Extract the [x, y] coordinate from the center of the cell holding the provided text.  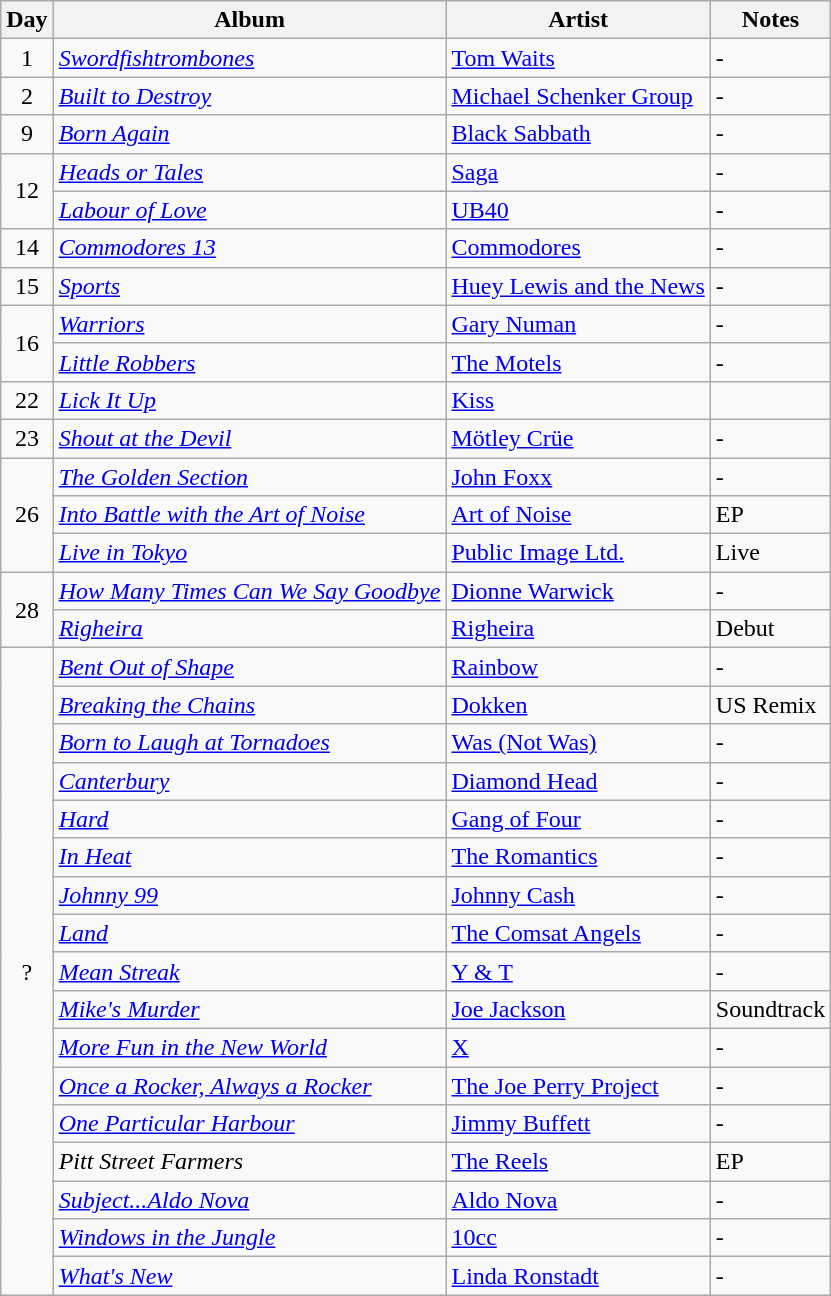
12 [27, 191]
Into Battle with the Art of Noise [250, 515]
The Joe Perry Project [578, 1085]
More Fun in the New World [250, 1047]
Windows in the Jungle [250, 1238]
Notes [770, 20]
In Heat [250, 857]
Michael Schenker Group [578, 96]
Y & T [578, 971]
16 [27, 343]
Mötley Crüe [578, 438]
15 [27, 286]
Live [770, 553]
Commodores [578, 248]
US Remix [770, 705]
Built to Destroy [250, 96]
The Motels [578, 362]
Shout at the Devil [250, 438]
Debut [770, 629]
Johnny Cash [578, 895]
UB40 [578, 210]
10cc [578, 1238]
14 [27, 248]
The Reels [578, 1162]
John Foxx [578, 477]
Joe Jackson [578, 1009]
Labour of Love [250, 210]
What's New [250, 1276]
Aldo Nova [578, 1200]
Mike's Murder [250, 1009]
The Comsat Angels [578, 933]
Tom Waits [578, 58]
Johnny 99 [250, 895]
Dionne Warwick [578, 591]
X [578, 1047]
Heads or Tales [250, 172]
22 [27, 400]
Gang of Four [578, 819]
Jimmy Buffett [578, 1124]
? [27, 972]
Land [250, 933]
1 [27, 58]
Born Again [250, 134]
Once a Rocker, Always a Rocker [250, 1085]
Little Robbers [250, 362]
26 [27, 515]
28 [27, 610]
Album [250, 20]
One Particular Harbour [250, 1124]
Huey Lewis and the News [578, 286]
How Many Times Can We Say Goodbye [250, 591]
Gary Numan [578, 324]
Artist [578, 20]
Live in Tokyo [250, 553]
The Golden Section [250, 477]
Art of Noise [578, 515]
Black Sabbath [578, 134]
Soundtrack [770, 1009]
Dokken [578, 705]
Was (Not Was) [578, 743]
Swordfishtrombones [250, 58]
Canterbury [250, 781]
2 [27, 96]
Subject...Aldo Nova [250, 1200]
Linda Ronstadt [578, 1276]
Kiss [578, 400]
23 [27, 438]
Lick It Up [250, 400]
Born to Laugh at Tornadoes [250, 743]
Commodores 13 [250, 248]
Pitt Street Farmers [250, 1162]
Warriors [250, 324]
Hard [250, 819]
Saga [578, 172]
Public Image Ltd. [578, 553]
Diamond Head [578, 781]
Rainbow [578, 667]
The Romantics [578, 857]
Sports [250, 286]
Breaking the Chains [250, 705]
Day [27, 20]
Mean Streak [250, 971]
Bent Out of Shape [250, 667]
9 [27, 134]
